Output the [X, Y] coordinate of the center of the cell containing the given text.  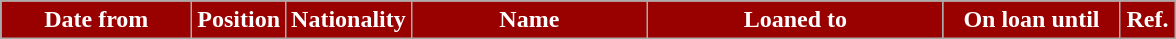
Name [529, 20]
Ref. [1147, 20]
Date from [96, 20]
Nationality [349, 20]
Loaned to [795, 20]
On loan until [1031, 20]
Position [239, 20]
